Find where the given text appears and provide that cell's center as [x, y] coordinate. 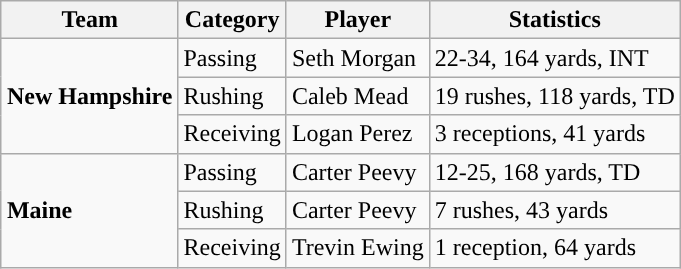
Logan Perez [358, 134]
New Hampshire [90, 96]
Seth Morgan [358, 58]
Player [358, 20]
3 receptions, 41 yards [554, 134]
Statistics [554, 20]
1 reception, 64 yards [554, 248]
Category [232, 20]
22-34, 164 yards, INT [554, 58]
19 rushes, 118 yards, TD [554, 96]
12-25, 168 yards, TD [554, 172]
Team [90, 20]
7 rushes, 43 yards [554, 210]
Maine [90, 210]
Caleb Mead [358, 96]
Trevin Ewing [358, 248]
